Find where the given text appears and provide that cell's center as [x, y] coordinate. 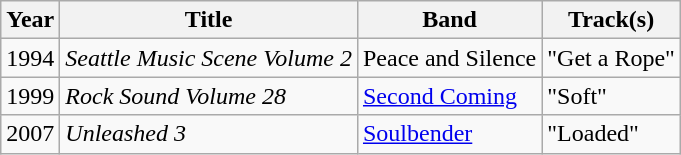
Unleashed 3 [209, 134]
Track(s) [612, 20]
"Get a Rope" [612, 58]
"Loaded" [612, 134]
Rock Sound Volume 28 [209, 96]
Soulbender [449, 134]
Title [209, 20]
Peace and Silence [449, 58]
"Soft" [612, 96]
2007 [30, 134]
Year [30, 20]
Seattle Music Scene Volume 2 [209, 58]
1999 [30, 96]
Band [449, 20]
Second Coming [449, 96]
1994 [30, 58]
